Extract the [x, y] coordinate from the center of the cell holding the provided text.  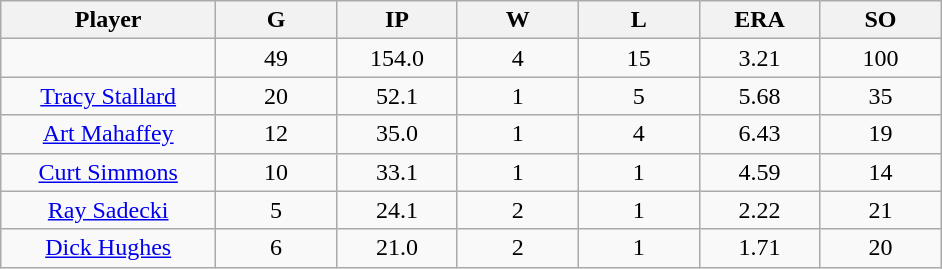
33.1 [396, 172]
Ray Sadecki [108, 210]
24.1 [396, 210]
Curt Simmons [108, 172]
1.71 [760, 248]
5.68 [760, 96]
6 [276, 248]
14 [880, 172]
15 [638, 58]
6.43 [760, 134]
Art Mahaffey [108, 134]
Player [108, 20]
L [638, 20]
G [276, 20]
IP [396, 20]
52.1 [396, 96]
100 [880, 58]
3.21 [760, 58]
21 [880, 210]
2.22 [760, 210]
154.0 [396, 58]
ERA [760, 20]
4.59 [760, 172]
W [518, 20]
Tracy Stallard [108, 96]
21.0 [396, 248]
SO [880, 20]
Dick Hughes [108, 248]
35 [880, 96]
12 [276, 134]
35.0 [396, 134]
10 [276, 172]
19 [880, 134]
49 [276, 58]
